From the cell containing the given text, extract its center point as [X, Y] coordinate. 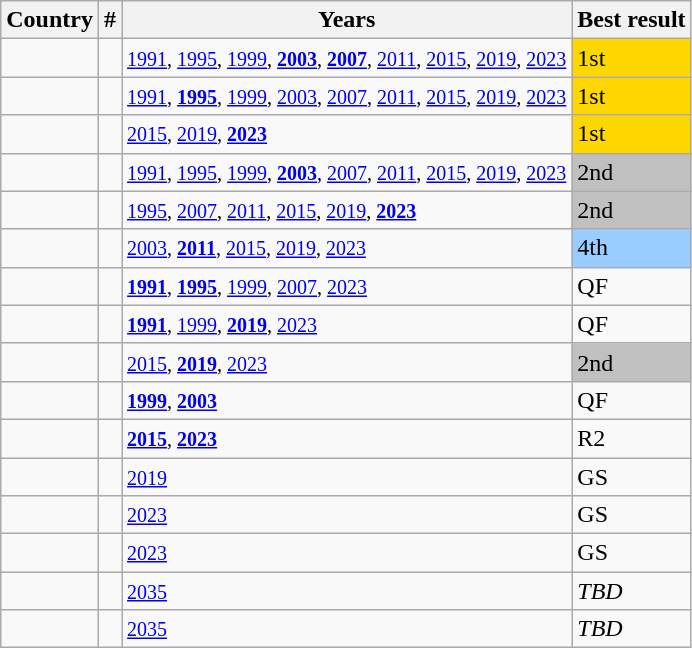
Country [50, 20]
2015, 2023 [347, 438]
1999, 2003 [347, 400]
2003, 2011, 2015, 2019, 2023 [347, 248]
Best result [632, 20]
1991, 1995, 1999, 2007, 2023 [347, 286]
# [110, 20]
R2 [632, 438]
1991, 1999, 2019, 2023 [347, 324]
2019 [347, 477]
1995, 2007, 2011, 2015, 2019, 2023 [347, 210]
4th [632, 248]
Years [347, 20]
